Capture the cell that displays the provided text and extract its [X, Y] central coordinate. 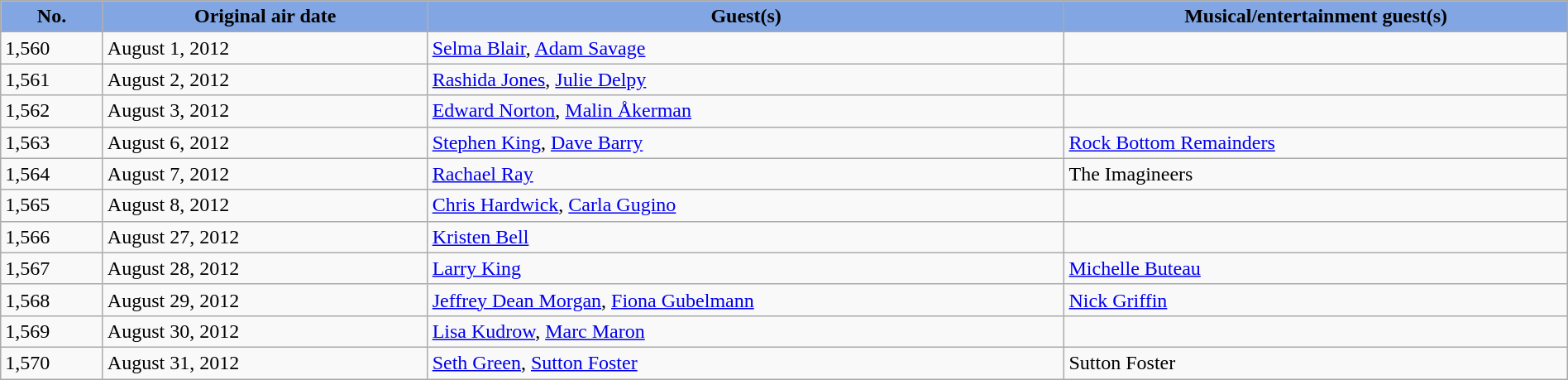
1,568 [52, 300]
Chris Hardwick, Carla Gugino [746, 205]
Rock Bottom Remainders [1316, 142]
1,563 [52, 142]
August 2, 2012 [265, 79]
Kristen Bell [746, 237]
No. [52, 17]
1,566 [52, 237]
Musical/entertainment guest(s) [1316, 17]
August 7, 2012 [265, 174]
Lisa Kudrow, Marc Maron [746, 331]
1,567 [52, 268]
Michelle Buteau [1316, 268]
1,570 [52, 363]
Original air date [265, 17]
Jeffrey Dean Morgan, Fiona Gubelmann [746, 300]
August 29, 2012 [265, 300]
Nick Griffin [1316, 300]
1,561 [52, 79]
Larry King [746, 268]
Rashida Jones, Julie Delpy [746, 79]
Guest(s) [746, 17]
August 1, 2012 [265, 48]
1,564 [52, 174]
The Imagineers [1316, 174]
Stephen King, Dave Barry [746, 142]
August 3, 2012 [265, 111]
August 30, 2012 [265, 331]
August 28, 2012 [265, 268]
Edward Norton, Malin Åkerman [746, 111]
August 31, 2012 [265, 363]
1,569 [52, 331]
Sutton Foster [1316, 363]
Seth Green, Sutton Foster [746, 363]
1,562 [52, 111]
1,560 [52, 48]
August 8, 2012 [265, 205]
August 27, 2012 [265, 237]
Selma Blair, Adam Savage [746, 48]
Rachael Ray [746, 174]
1,565 [52, 205]
August 6, 2012 [265, 142]
